Return the [x, y] coordinate for the center point of the cell that contains the specified text.  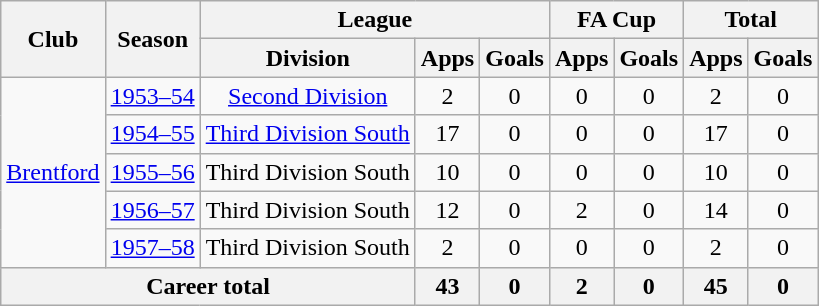
1953–54 [152, 96]
League [374, 20]
Total [751, 20]
Second Division [308, 96]
1954–55 [152, 134]
Club [53, 39]
FA Cup [616, 20]
14 [716, 210]
Brentford [53, 172]
Season [152, 39]
Career total [208, 286]
Division [308, 58]
1957–58 [152, 248]
12 [447, 210]
1956–57 [152, 210]
43 [447, 286]
45 [716, 286]
1955–56 [152, 172]
